From the cell containing the given text, extract its center point as (X, Y) coordinate. 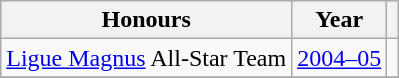
Year (340, 20)
Ligue Magnus All-Star Team (146, 58)
Honours (146, 20)
2004–05 (340, 58)
